Search for the cell housing the specified text and yield its (x, y) center coordinate. 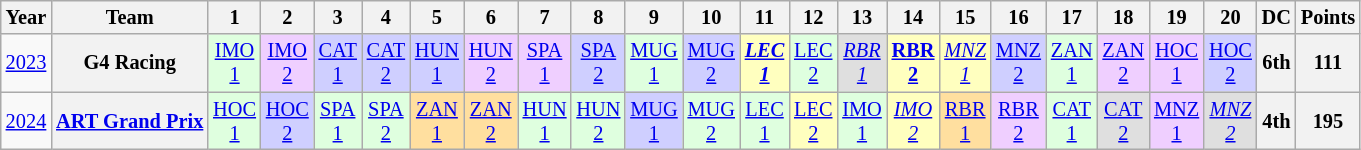
12 (813, 17)
10 (712, 17)
Year (26, 17)
7 (545, 17)
19 (1176, 17)
Points (1328, 17)
1 (234, 17)
8 (598, 17)
9 (654, 17)
20 (1230, 17)
5 (437, 17)
13 (862, 17)
16 (1018, 17)
2 (288, 17)
6 (491, 17)
ART Grand Prix (130, 121)
14 (914, 17)
DC (1276, 17)
111 (1328, 63)
3 (338, 17)
Team (130, 17)
2024 (26, 121)
17 (1072, 17)
4th (1276, 121)
G4 Racing (130, 63)
2023 (26, 63)
4 (386, 17)
195 (1328, 121)
18 (1124, 17)
15 (965, 17)
11 (764, 17)
6th (1276, 63)
